Find where the given text appears and provide that cell's center as (x, y) coordinate. 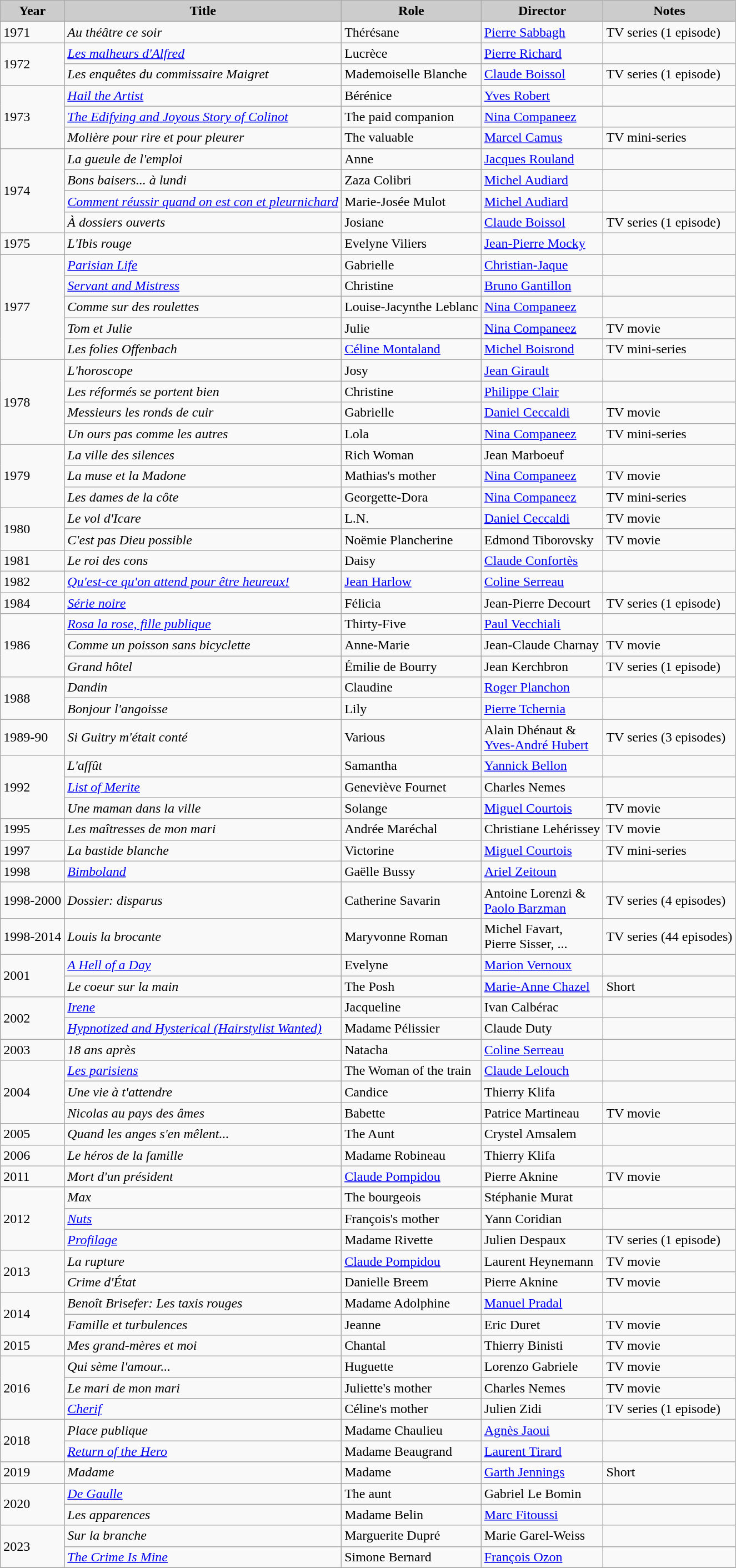
Alain Dhénaut & Yves-André Hubert (542, 738)
Marguerite Dupré (412, 1536)
Si Guitry m'était conté (203, 738)
1998-2000 (32, 900)
Bimboland (203, 871)
Julien Despaux (542, 1240)
Philippe Clair (542, 392)
Thérésane (412, 32)
Place publique (203, 1430)
Un ours pas comme les autres (203, 434)
Le roi des cons (203, 560)
Bons baisers... à lundi (203, 180)
Marcel Camus (542, 138)
Les réformés se portent bien (203, 392)
1984 (32, 603)
Madame Pélissier (412, 1029)
Molière pour rire et pour pleurer (203, 138)
Patrice Martineau (542, 1113)
Dandin (203, 688)
Le mari de mon mari (203, 1388)
Jean-Pierre Decourt (542, 603)
François's mother (412, 1219)
Benoît Brisefer: Les taxis rouges (203, 1303)
Noëmie Plancherine (412, 539)
Roger Planchon (542, 688)
Zaza Colibri (412, 180)
The Crime Is Mine (203, 1557)
Cherif (203, 1409)
Madame Robineau (412, 1155)
Céline Montaland (412, 349)
Marion Vernoux (542, 965)
1971 (32, 32)
Félicia (412, 603)
2002 (32, 1018)
Daisy (412, 560)
La rupture (203, 1261)
2004 (32, 1092)
Les maîtresses de mon mari (203, 829)
1986 (32, 645)
A Hell of a Day (203, 965)
Natacha (412, 1050)
1981 (32, 560)
The paid companion (412, 117)
Crime d'État (203, 1282)
Catherine Savarin (412, 900)
Jeanne (412, 1325)
Une maman dans la ville (203, 808)
L'affût (203, 766)
Lorenzo Gabriele (542, 1367)
Julien Zidi (542, 1409)
Notes (669, 11)
The Posh (412, 986)
Crystel Amsalem (542, 1134)
Jean Kerchbron (542, 667)
TV series (44 episodes) (669, 936)
1988 (32, 698)
2016 (32, 1388)
Yannick Bellon (542, 766)
Geneviève Fournet (412, 787)
Jacques Rouland (542, 159)
Les enquêtes du commissaire Maigret (203, 74)
Émilie de Bourry (412, 667)
Claude Lelouch (542, 1071)
Les dames de la côte (203, 497)
La ville des silences (203, 455)
Sur la branche (203, 1536)
Jean-Claude Charnay (542, 645)
Various (412, 738)
Comme sur des roulettes (203, 307)
La bastide blanche (203, 850)
18 ans après (203, 1050)
The bourgeois (412, 1198)
Josy (412, 370)
Samantha (412, 766)
Céline's mother (412, 1409)
Director (542, 11)
Laurent Tirard (542, 1451)
Marie-Josée Mulot (412, 201)
Le héros de la famille (203, 1155)
Bonjour l'angoisse (203, 709)
1989-90 (32, 738)
Mes grand-mères et moi (203, 1346)
Yves Robert (542, 96)
TV series (4 episodes) (669, 900)
Comme un poisson sans bicyclette (203, 645)
Pierre Richard (542, 53)
TV series (3 episodes) (669, 738)
Madame Beaugrand (412, 1451)
2018 (32, 1441)
Madame Adolphine (412, 1303)
List of Merite (203, 787)
The Aunt (412, 1134)
Danielle Breem (412, 1282)
Louise-Jacynthe Leblanc (412, 307)
Title (203, 11)
Claude Duty (542, 1029)
Mort d'un président (203, 1176)
Paul Vecchiali (542, 624)
Parisian Life (203, 265)
Year (32, 11)
1975 (32, 243)
Les apparences (203, 1515)
Série noire (203, 603)
1998 (32, 871)
Les parisiens (203, 1071)
Michel Boisrond (542, 349)
2023 (32, 1546)
The valuable (412, 138)
Evelyne (412, 965)
Huguette (412, 1367)
Marc Fitoussi (542, 1515)
Stéphanie Murat (542, 1198)
C'est pas Dieu possible (203, 539)
Max (203, 1198)
2012 (32, 1219)
1979 (32, 476)
1982 (32, 582)
Pierre Tchernia (542, 709)
Nicolas au pays des âmes (203, 1113)
Lola (412, 434)
Grand hôtel (203, 667)
2005 (32, 1134)
Eric Duret (542, 1325)
Babette (412, 1113)
Gabriel Le Bomin (542, 1494)
Chantal (412, 1346)
Messieurs les ronds de cuir (203, 413)
Jean Marboeuf (542, 455)
Christian-Jaque (542, 265)
Solange (412, 808)
Candice (412, 1092)
2006 (32, 1155)
Jean Harlow (412, 582)
2013 (32, 1271)
Edmond Tiborovsky (542, 539)
Anne-Marie (412, 645)
Madame Chaulieu (412, 1430)
Gaëlle Bussy (412, 871)
Ivan Calbérac (542, 1008)
1992 (32, 787)
À dossiers ouverts (203, 222)
1977 (32, 307)
Hypnotized and Hysterical (Hairstylist Wanted) (203, 1029)
Les malheurs d'Alfred (203, 53)
2019 (32, 1472)
Jean Girault (542, 370)
Andrée Maréchal (412, 829)
Garth Jennings (542, 1472)
Le vol d'Icare (203, 518)
La muse et la Madone (203, 476)
Claude Confortès (542, 560)
1972 (32, 64)
Claudine (412, 688)
Mathias's mother (412, 476)
Les folies Offenbach (203, 349)
Mademoiselle Blanche (412, 74)
Laurent Heynemann (542, 1261)
2015 (32, 1346)
Michel Favart, Pierre Sisser, ... (542, 936)
Rich Woman (412, 455)
Juliette's mother (412, 1388)
1997 (32, 850)
Jacqueline (412, 1008)
Jean-Pierre Mocky (542, 243)
Pierre Sabbagh (542, 32)
Christiane Lehérissey (542, 829)
Servant and Mistress (203, 286)
Victorine (412, 850)
Lucrèce (412, 53)
Madame Belin (412, 1515)
Antoine Lorenzi & Paolo Barzman (542, 900)
Une vie à t'attendre (203, 1092)
Role (412, 11)
2014 (32, 1314)
The Edifying and Joyous Story of Colinot (203, 117)
Georgette-Dora (412, 497)
Maryvonne Roman (412, 936)
1974 (32, 191)
La gueule de l'emploi (203, 159)
Marie-Anne Chazel (542, 986)
Bruno Gantillon (542, 286)
Marie Garel-Weiss (542, 1536)
1978 (32, 402)
2011 (32, 1176)
L'Ibis rouge (203, 243)
Manuel Pradal (542, 1303)
1998-2014 (32, 936)
The Woman of the train (412, 1071)
The aunt (412, 1494)
Anne (412, 159)
Rosa la rose, fille publique (203, 624)
Quand les anges s'en mêlent... (203, 1134)
Agnès Jaoui (542, 1430)
Return of the Hero (203, 1451)
Famille et turbulences (203, 1325)
L.N. (412, 518)
Au théâtre ce soir (203, 32)
2020 (32, 1504)
Qui sème l'amour... (203, 1367)
Comment réussir quand on est con et pleurnichard (203, 201)
Lily (412, 709)
2001 (32, 975)
Ariel Zeitoun (542, 871)
Irene (203, 1008)
L'horoscope (203, 370)
1980 (32, 529)
1995 (32, 829)
Dossier: disparus (203, 900)
Thierry Binisti (542, 1346)
Nuts (203, 1219)
Yann Coridian (542, 1219)
De Gaulle (203, 1494)
1973 (32, 117)
Tom et Julie (203, 328)
Le coeur sur la main (203, 986)
Qu'est-ce qu'on attend pour être heureux! (203, 582)
Profilage (203, 1240)
François Ozon (542, 1557)
Julie (412, 328)
Madame Rivette (412, 1240)
Evelyne Viliers (412, 243)
2003 (32, 1050)
Josiane (412, 222)
Thirty-Five (412, 624)
Bérénice (412, 96)
Simone Bernard (412, 1557)
Hail the Artist (203, 96)
Louis la brocante (203, 936)
